Pinpoint the cell where the given text exists, returning its [x, y] midpoint coordinate. 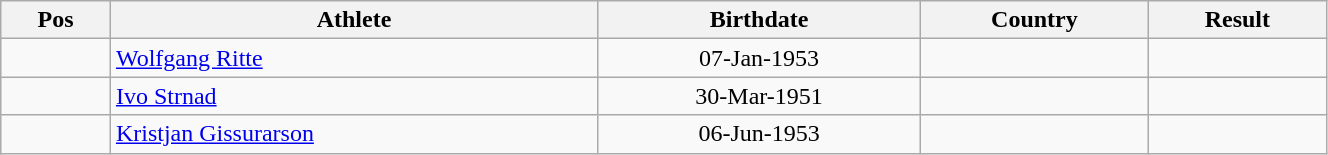
Wolfgang Ritte [354, 58]
07-Jan-1953 [760, 58]
Birthdate [760, 20]
Pos [56, 20]
Ivo Strnad [354, 96]
06-Jun-1953 [760, 134]
Athlete [354, 20]
Country [1035, 20]
30-Mar-1951 [760, 96]
Kristjan Gissurarson [354, 134]
Result [1237, 20]
